Detect which cell encompasses the target text, then output its (X, Y) center coordinate. 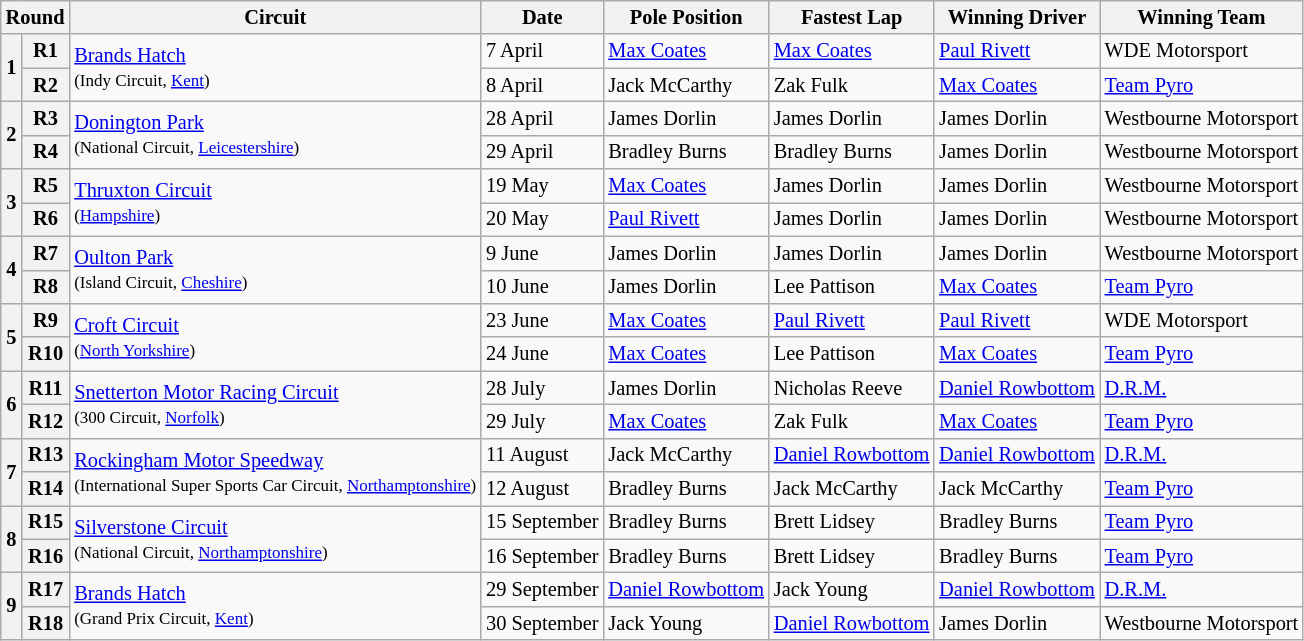
Circuit (275, 17)
R8 (46, 287)
30 September (542, 623)
11 August (542, 455)
7 April (542, 51)
Thruxton Circuit(Hampshire) (275, 202)
Nicholas Reeve (852, 388)
R7 (46, 253)
10 June (542, 287)
1 (12, 68)
9 June (542, 253)
29 September (542, 589)
8 (12, 538)
R2 (46, 85)
28 July (542, 388)
Snetterton Motor Racing Circuit(300 Circuit, Norfolk) (275, 404)
12 August (542, 489)
29 July (542, 421)
8 April (542, 85)
23 June (542, 320)
R15 (46, 522)
Winning Team (1202, 17)
7 (12, 472)
Brands Hatch(Grand Prix Circuit, Kent) (275, 606)
R3 (46, 118)
R5 (46, 186)
Fastest Lap (852, 17)
15 September (542, 522)
R13 (46, 455)
16 September (542, 556)
2 (12, 134)
Donington Park(National Circuit, Leicestershire) (275, 134)
Winning Driver (1016, 17)
Pole Position (686, 17)
Date (542, 17)
R17 (46, 589)
5 (12, 336)
R6 (46, 219)
R18 (46, 623)
Rockingham Motor Speedway(International Super Sports Car Circuit, Northamptonshire) (275, 472)
R14 (46, 489)
Silverstone Circuit(National Circuit, Northamptonshire) (275, 538)
20 May (542, 219)
Oulton Park(Island Circuit, Cheshire) (275, 270)
29 April (542, 152)
Round (36, 17)
R1 (46, 51)
24 June (542, 354)
28 April (542, 118)
R12 (46, 421)
R16 (46, 556)
19 May (542, 186)
R10 (46, 354)
6 (12, 404)
R9 (46, 320)
4 (12, 270)
Croft Circuit(North Yorkshire) (275, 336)
R11 (46, 388)
3 (12, 202)
Brands Hatch(Indy Circuit, Kent) (275, 68)
9 (12, 606)
R4 (46, 152)
